Determine the [X, Y] coordinate at the center of the cell enclosing the given text.  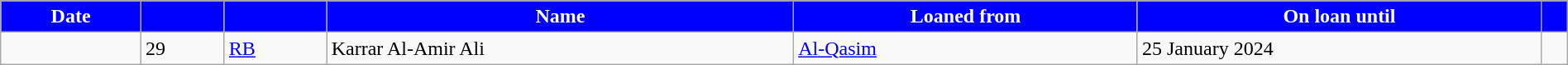
Karrar Al-Amir Ali [561, 48]
On loan until [1339, 17]
Loaned from [966, 17]
29 [182, 48]
25 January 2024 [1339, 48]
RB [275, 48]
Name [561, 17]
Date [71, 17]
Al-Qasim [966, 48]
